Pinpoint the cell where the given text exists, returning its [X, Y] midpoint coordinate. 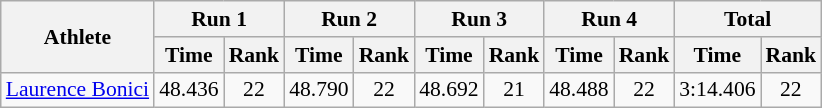
Total [748, 19]
Athlete [78, 36]
Run 3 [479, 19]
21 [514, 90]
48.692 [448, 90]
48.488 [578, 90]
3:14.406 [717, 90]
Run 4 [609, 19]
Laurence Bonici [78, 90]
48.436 [188, 90]
Run 2 [349, 19]
Run 1 [219, 19]
48.790 [318, 90]
